Output the [x, y] coordinate of the center of the cell containing the given text.  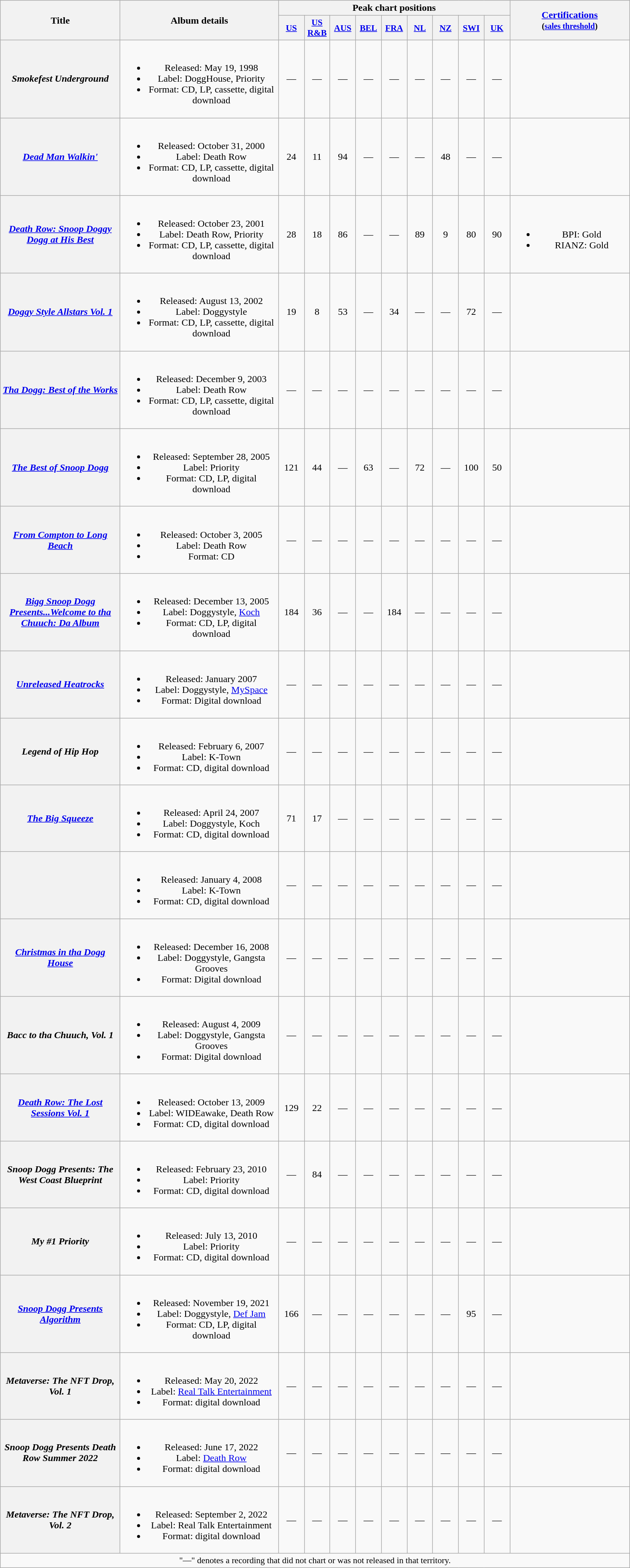
94 [343, 157]
Bacc to tha Chuuch, Vol. 1 [60, 1035]
Released: December 9, 2003Label: Death RowFormat: CD, LP, cassette, digital download [200, 390]
NL [420, 28]
The Big Squeeze [60, 819]
95 [471, 1314]
My #1 Priority [60, 1242]
Death Row: The Lost Sessions Vol. 1 [60, 1108]
From Compton to Long Beach [60, 540]
US [291, 28]
71 [291, 819]
BEL [368, 28]
Album details [200, 20]
AUS [343, 28]
Snoop Dogg Presents: The West Coast Blueprint [60, 1174]
Metaverse: The NFT Drop, Vol. 1 [60, 1386]
Released: December 13, 2005Label: Doggystyle, KochFormat: CD, LP, digital download [200, 612]
Released: September 2, 2022Label: Real Talk EntertainmentFormat: digital download [200, 1520]
22 [317, 1108]
Released: June 17, 2022Label: Death RowFormat: digital download [200, 1453]
Tha Dogg: Best of the Works [60, 390]
Metaverse: The NFT Drop, Vol. 2 [60, 1520]
Doggy Style Allstars Vol. 1 [60, 312]
SWI [471, 28]
Certifications(sales threshold) [570, 20]
The Best of Snoop Dogg [60, 467]
Bigg Snoop Dogg Presents...Welcome to tha Chuuch: Da Album [60, 612]
Released: January 4, 2008Label: K-TownFormat: CD, digital download [200, 885]
89 [420, 234]
90 [497, 234]
Released: October 31, 2000Label: Death RowFormat: CD, LP, cassette, digital download [200, 157]
121 [291, 467]
17 [317, 819]
86 [343, 234]
34 [394, 312]
Released: April 24, 2007Label: Doggystyle, KochFormat: CD, digital download [200, 819]
48 [446, 157]
129 [291, 1108]
53 [343, 312]
84 [317, 1174]
11 [317, 157]
18 [317, 234]
Dead Man Walkin' [60, 157]
Released: January 2007Label: Doggystyle, MySpaceFormat: Digital download [200, 684]
Released: September 28, 2005Label: PriorityFormat: CD, LP, digital download [200, 467]
Released: October 23, 2001Label: Death Row, PriorityFormat: CD, LP, cassette, digital download [200, 234]
USR&B [317, 28]
8 [317, 312]
Death Row: Snoop Doggy Dogg at His Best [60, 234]
FRA [394, 28]
Title [60, 20]
50 [497, 467]
"—" denotes a recording that did not chart or was not released in that territory. [315, 1560]
Released: November 19, 2021Label: Doggystyle, Def JamFormat: CD, LP, digital download [200, 1314]
Released: February 6, 2007Label: K-TownFormat: CD, digital download [200, 751]
Released: October 13, 2009Label: WIDEawake, Death RowFormat: CD, digital download [200, 1108]
Released: August 4, 2009Label: Doggystyle, Gangsta GroovesFormat: Digital download [200, 1035]
UK [497, 28]
Released: February 23, 2010Label: PriorityFormat: CD, digital download [200, 1174]
Released: October 3, 2005Label: Death RowFormat: CD [200, 540]
Smokefest Underground [60, 79]
Released: May 19, 1998Label: DoggHouse, PriorityFormat: CD, LP, cassette, digital download [200, 79]
19 [291, 312]
Released: December 16, 2008Label: Doggystyle, Gangsta GroovesFormat: Digital download [200, 958]
Unreleased Heatrocks [60, 684]
166 [291, 1314]
9 [446, 234]
BPI: GoldRIANZ: Gold [570, 234]
NZ [446, 28]
63 [368, 467]
36 [317, 612]
Peak chart positions [394, 8]
Christmas in tha Dogg House [60, 958]
Released: August 13, 2002Label: DoggystyleFormat: CD, LP, cassette, digital download [200, 312]
Snoop Dogg Presents Algorithm [60, 1314]
80 [471, 234]
24 [291, 157]
Legend of Hip Hop [60, 751]
Released: July 13, 2010Label: PriorityFormat: CD, digital download [200, 1242]
Released: May 20, 2022Label: Real Talk EntertainmentFormat: digital download [200, 1386]
100 [471, 467]
44 [317, 467]
Snoop Dogg Presents Death Row Summer 2022 [60, 1453]
28 [291, 234]
